Detect which cell encompasses the target text, then output its [x, y] center coordinate. 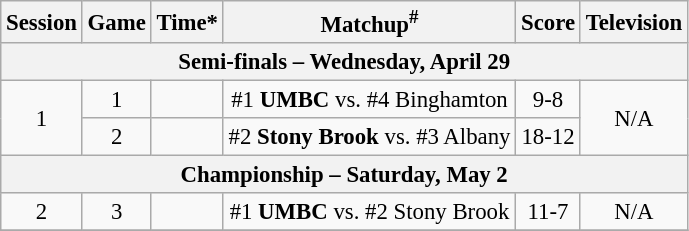
18-12 [548, 137]
N/A [634, 118]
#1 UMBC vs. #4 Binghamton [369, 100]
9-8 [548, 100]
Session [42, 22]
Semi-finals – Wednesday, April 29 [344, 62]
2 [116, 137]
Time* [187, 22]
Championship – Saturday, May 2 [344, 175]
Matchup# [369, 22]
Television [634, 22]
#2 Stony Brook vs. #3 Albany [369, 137]
Game [116, 22]
Score [548, 22]
